Identify which cell holds the provided text, then report its [x, y] central coordinate. 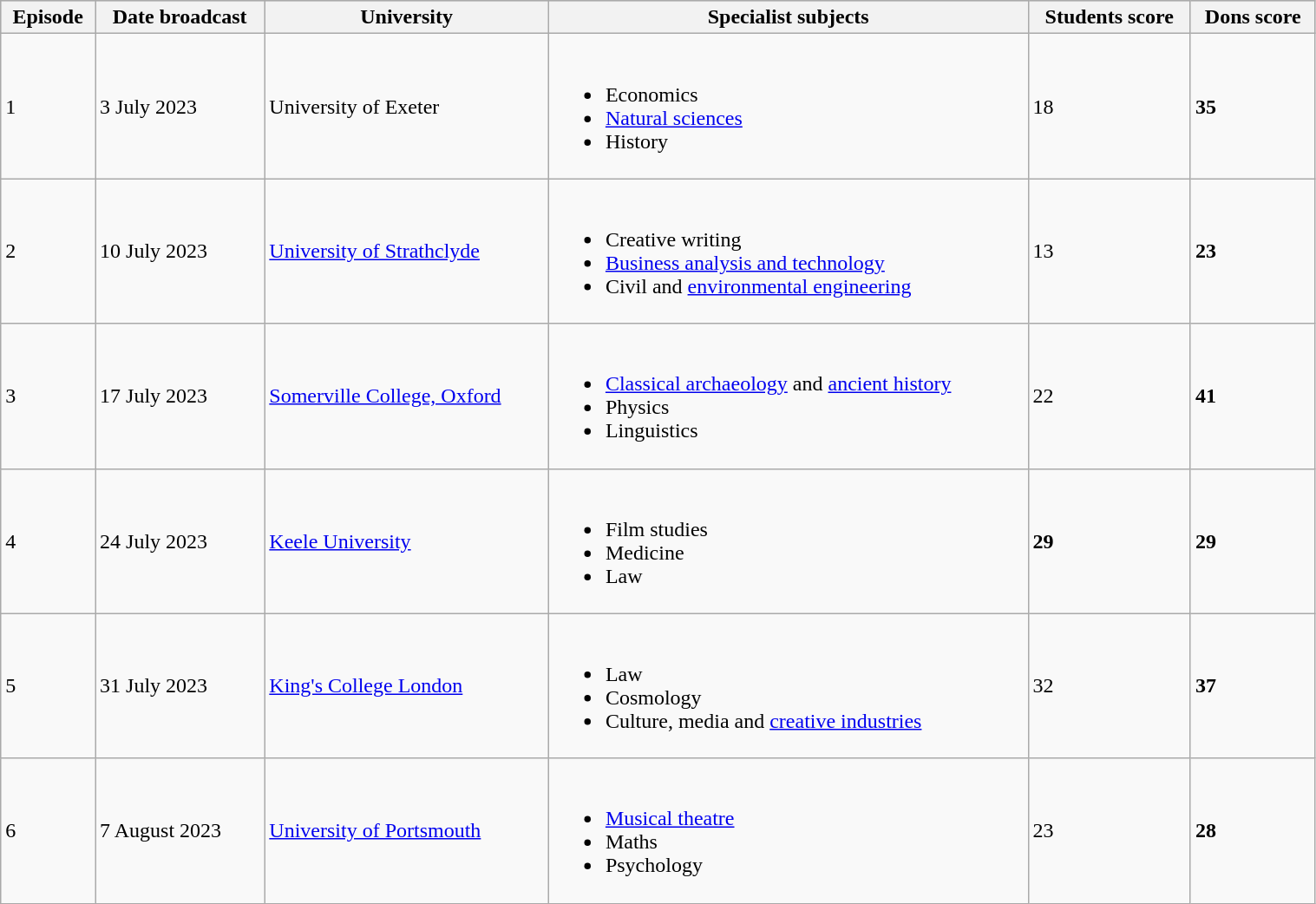
University of Strathclyde [407, 252]
32 [1109, 685]
5 [49, 685]
28 [1253, 831]
Specialist subjects [788, 17]
13 [1109, 252]
Dons score [1253, 17]
18 [1109, 106]
Classical archaeology and ancient historyPhysicsLinguistics [788, 396]
3 [49, 396]
7 August 2023 [180, 831]
Episode [49, 17]
EconomicsNatural sciencesHistory [788, 106]
35 [1253, 106]
Keele University [407, 541]
6 [49, 831]
4 [49, 541]
1 [49, 106]
3 July 2023 [180, 106]
Somerville College, Oxford [407, 396]
Creative writingBusiness analysis and technologyCivil and environmental engineering [788, 252]
37 [1253, 685]
University of Portsmouth [407, 831]
University of Exeter [407, 106]
2 [49, 252]
24 July 2023 [180, 541]
University [407, 17]
Musical theatreMathsPsychology [788, 831]
41 [1253, 396]
Students score [1109, 17]
31 July 2023 [180, 685]
22 [1109, 396]
King's College London [407, 685]
LawCosmologyCulture, media and creative industries [788, 685]
10 July 2023 [180, 252]
Date broadcast [180, 17]
17 July 2023 [180, 396]
Film studiesMedicineLaw [788, 541]
